From the cell containing the given text, extract its center point as [X, Y] coordinate. 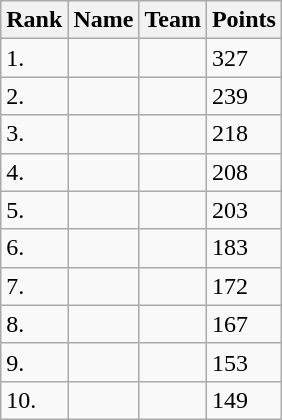
9. [34, 362]
Team [173, 20]
Rank [34, 20]
327 [244, 58]
Points [244, 20]
218 [244, 134]
208 [244, 172]
3. [34, 134]
5. [34, 210]
10. [34, 400]
6. [34, 248]
7. [34, 286]
183 [244, 248]
8. [34, 324]
167 [244, 324]
2. [34, 96]
153 [244, 362]
4. [34, 172]
1. [34, 58]
149 [244, 400]
203 [244, 210]
Name [104, 20]
172 [244, 286]
239 [244, 96]
